Extract the (x, y) coordinate from the center of the cell holding the provided text.  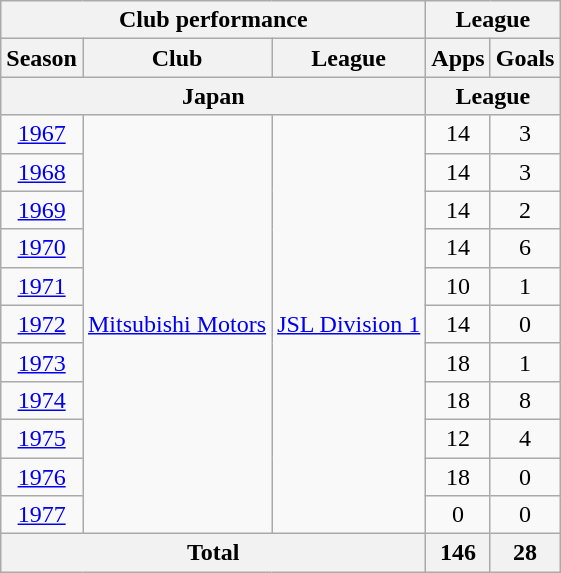
1973 (42, 362)
2 (525, 210)
1969 (42, 210)
Club (176, 58)
28 (525, 553)
Apps (458, 58)
1975 (42, 438)
1968 (42, 172)
Club performance (214, 20)
1970 (42, 248)
1971 (42, 286)
1972 (42, 324)
1977 (42, 515)
Total (214, 553)
1967 (42, 134)
4 (525, 438)
146 (458, 553)
10 (458, 286)
Season (42, 58)
Goals (525, 58)
12 (458, 438)
Japan (214, 96)
1974 (42, 400)
6 (525, 248)
1976 (42, 477)
JSL Division 1 (349, 324)
Mitsubishi Motors (176, 324)
8 (525, 400)
